Identify which cell holds the provided text, then report its (x, y) central coordinate. 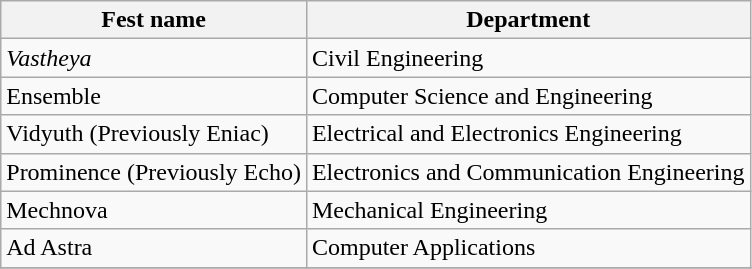
Computer Science and Engineering (528, 96)
Mechanical Engineering (528, 210)
Department (528, 20)
Electronics and Communication Engineering (528, 172)
Vastheya (154, 58)
Vidyuth (Previously Eniac) (154, 134)
Electrical and Electronics Engineering (528, 134)
Ad Astra (154, 248)
Fest name (154, 20)
Computer Applications (528, 248)
Ensemble (154, 96)
Prominence (Previously Echo) (154, 172)
Civil Engineering (528, 58)
Mechnova (154, 210)
